From the cell containing the given text, extract its center point as (X, Y) coordinate. 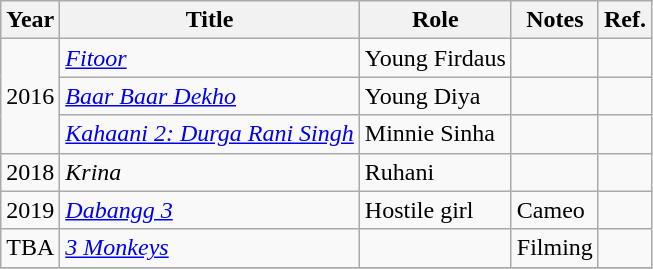
Young Diya (435, 96)
3 Monkeys (210, 248)
Year (30, 20)
2016 (30, 96)
Young Firdaus (435, 58)
TBA (30, 248)
Hostile girl (435, 210)
Ruhani (435, 172)
Minnie Sinha (435, 134)
Notes (554, 20)
Kahaani 2: Durga Rani Singh (210, 134)
2018 (30, 172)
Title (210, 20)
2019 (30, 210)
Ref. (624, 20)
Dabangg 3 (210, 210)
Baar Baar Dekho (210, 96)
Fitoor (210, 58)
Krina (210, 172)
Cameo (554, 210)
Filming (554, 248)
Role (435, 20)
